Find where the given text appears and provide that cell's center as (X, Y) coordinate. 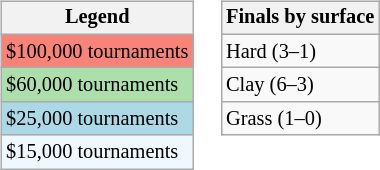
$60,000 tournaments (97, 85)
Clay (6–3) (300, 85)
Finals by surface (300, 18)
Hard (3–1) (300, 51)
Grass (1–0) (300, 119)
Legend (97, 18)
$25,000 tournaments (97, 119)
$15,000 tournaments (97, 152)
$100,000 tournaments (97, 51)
